Pinpoint the cell where the given text exists, returning its [X, Y] midpoint coordinate. 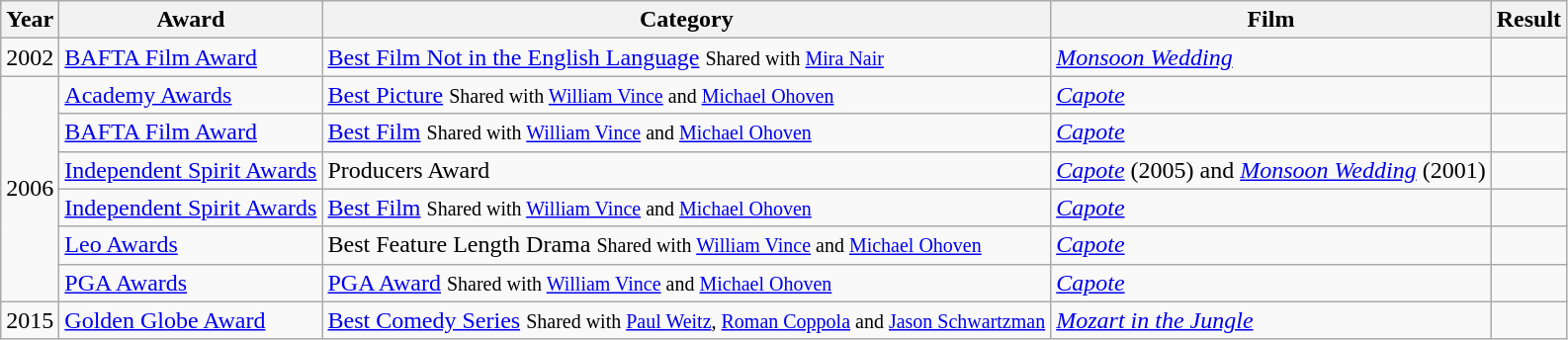
Award [191, 20]
Academy Awards [191, 95]
2015 [30, 320]
Leo Awards [191, 245]
Best Feature Length Drama Shared with William Vince and Michael Ohoven [686, 245]
Category [686, 20]
Best Picture Shared with William Vince and Michael Ohoven [686, 95]
Monsoon Wedding [1271, 57]
Capote (2005) and Monsoon Wedding (2001) [1271, 170]
Golden Globe Award [191, 320]
Year [30, 20]
2002 [30, 57]
Best Comedy Series Shared with Paul Weitz, Roman Coppola and Jason Schwartzman [686, 320]
PGA Award Shared with William Vince and Michael Ohoven [686, 283]
Producers Award [686, 170]
PGA Awards [191, 283]
Best Film Not in the English Language Shared with Mira Nair [686, 57]
Result [1528, 20]
2006 [30, 189]
Mozart in the Jungle [1271, 320]
Film [1271, 20]
